Provide the [x, y] coordinate of the cell's center where the given text is located.  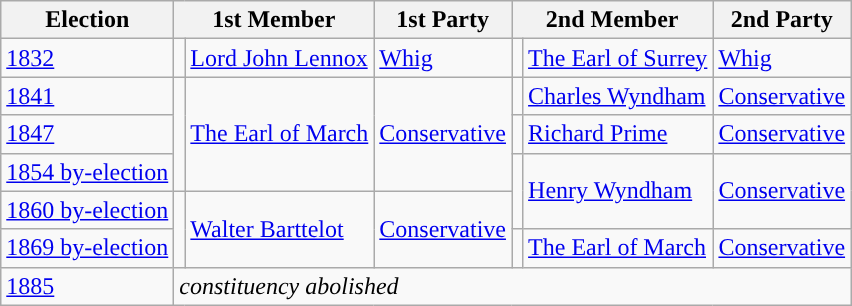
2nd Member [612, 20]
1st Party [443, 20]
The Earl of Surrey [618, 58]
1869 by-election [88, 248]
1841 [88, 96]
Election [88, 20]
1847 [88, 134]
1885 [88, 286]
1832 [88, 58]
1860 by-election [88, 210]
Richard Prime [618, 134]
Henry Wyndham [618, 191]
1854 by-election [88, 172]
1st Member [274, 20]
constituency abolished [512, 286]
Lord John Lennox [280, 58]
2nd Party [782, 20]
Charles Wyndham [618, 96]
Walter Barttelot [280, 229]
